Capture the cell that displays the provided text and extract its (X, Y) central coordinate. 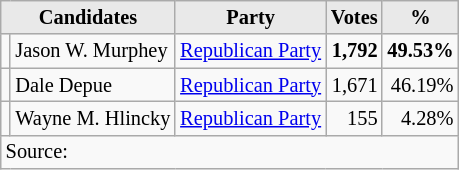
155 (354, 118)
46.19% (420, 85)
49.53% (420, 51)
Jason W. Murphey (92, 51)
% (420, 17)
Candidates (88, 17)
Wayne M. Hlincky (92, 118)
Votes (354, 17)
Dale Depue (92, 85)
Source: (230, 152)
4.28% (420, 118)
1,671 (354, 85)
1,792 (354, 51)
Party (250, 17)
